For the text-containing cell, return its midpoint in [X, Y] coordinate format. 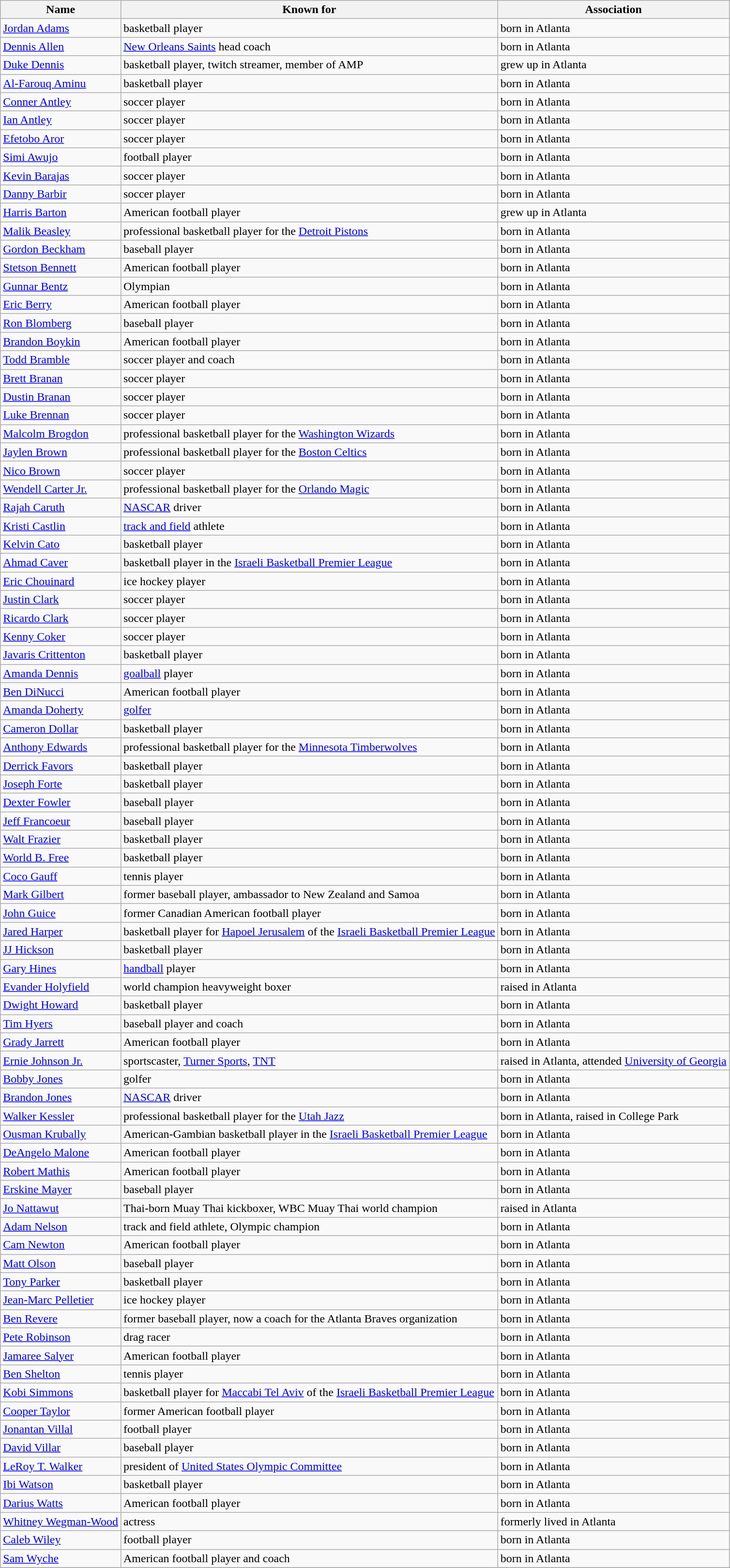
Erskine Mayer [61, 1190]
Grady Jarrett [61, 1042]
Jared Harper [61, 931]
Harris Barton [61, 212]
handball player [309, 968]
Robert Mathis [61, 1171]
Cam Newton [61, 1245]
Brandon Boykin [61, 342]
Tim Hyers [61, 1024]
track and field athlete [309, 526]
Justin Clark [61, 600]
Nico Brown [61, 470]
JJ Hickson [61, 950]
Rajah Caruth [61, 507]
Javaris Crittenton [61, 655]
Kenny Coker [61, 637]
track and field athlete, Olympic champion [309, 1226]
Caleb Wiley [61, 1540]
president of United States Olympic Committee [309, 1466]
Wendell Carter Jr. [61, 489]
Jordan Adams [61, 28]
Dustin Branan [61, 397]
American-Gambian basketball player in the Israeli Basketball Premier League [309, 1134]
Danny Barbir [61, 194]
Jo Nattawut [61, 1208]
Ernie Johnson Jr. [61, 1060]
Darius Watts [61, 1503]
Jonantan Villal [61, 1429]
professional basketball player for the Detroit Pistons [309, 231]
Ben DiNucci [61, 692]
Stetson Bennett [61, 268]
raised in Atlanta, attended University of Georgia [613, 1060]
former baseball player, now a coach for the Atlanta Braves organization [309, 1319]
Eric Chouinard [61, 581]
Malcolm Brogdon [61, 434]
Dennis Allen [61, 47]
former baseball player, ambassador to New Zealand and Samoa [309, 895]
Association [613, 10]
Walt Frazier [61, 839]
Al-Farouq Aminu [61, 83]
Known for [309, 10]
former American football player [309, 1411]
Cameron Dollar [61, 729]
Ben Revere [61, 1319]
Jaylen Brown [61, 452]
Jamaree Salyer [61, 1355]
world champion heavyweight boxer [309, 987]
David Villar [61, 1448]
basketball player for Maccabi Tel Aviv of the Israeli Basketball Premier League [309, 1392]
formerly lived in Atlanta [613, 1521]
former Canadian American football player [309, 913]
basketball player in the Israeli Basketball Premier League [309, 563]
Adam Nelson [61, 1226]
professional basketball player for the Orlando Magic [309, 489]
Amanda Dennis [61, 673]
basketball player, twitch streamer, member of AMP [309, 65]
Tony Parker [61, 1282]
Anthony Edwards [61, 747]
sportscaster, Turner Sports, TNT [309, 1060]
drag racer [309, 1337]
Derrick Favors [61, 765]
actress [309, 1521]
Mark Gilbert [61, 895]
Cooper Taylor [61, 1411]
Walker Kessler [61, 1116]
Dexter Fowler [61, 802]
professional basketball player for the Utah Jazz [309, 1116]
Kevin Barajas [61, 175]
DeAngelo Malone [61, 1153]
Thai-born Muay Thai kickboxer, WBC Muay Thai world champion [309, 1208]
New Orleans Saints head coach [309, 47]
Jean-Marc Pelletier [61, 1300]
Name [61, 10]
Ousman Krubally [61, 1134]
Sam Wyche [61, 1558]
Efetobo Aror [61, 139]
Brett Branan [61, 378]
Kelvin Cato [61, 544]
Evander Holyfield [61, 987]
John Guice [61, 913]
Kristi Castlin [61, 526]
baseball player and coach [309, 1024]
Gunnar Bentz [61, 286]
professional basketball player for the Minnesota Timberwolves [309, 747]
Luke Brennan [61, 415]
Pete Robinson [61, 1337]
Kobi Simmons [61, 1392]
Amanda Doherty [61, 710]
Whitney Wegman-Wood [61, 1521]
Conner Antley [61, 102]
Dwight Howard [61, 1005]
basketball player for Hapoel Jerusalem of the Israeli Basketball Premier League [309, 931]
Duke Dennis [61, 65]
goalball player [309, 673]
American football player and coach [309, 1558]
Ian Antley [61, 120]
Gordon Beckham [61, 249]
Ben Shelton [61, 1374]
Jeff Francoeur [61, 821]
Coco Gauff [61, 876]
Ahmad Caver [61, 563]
Ron Blomberg [61, 323]
soccer player and coach [309, 360]
professional basketball player for the Boston Celtics [309, 452]
born in Atlanta, raised in College Park [613, 1116]
Malik Beasley [61, 231]
LeRoy T. Walker [61, 1466]
Ibi Watson [61, 1485]
Olympian [309, 286]
Bobby Jones [61, 1079]
professional basketball player for the Washington Wizards [309, 434]
Matt Olson [61, 1263]
Simi Awujo [61, 157]
Eric Berry [61, 305]
Joseph Forte [61, 784]
Ricardo Clark [61, 618]
Brandon Jones [61, 1097]
Gary Hines [61, 968]
Todd Bramble [61, 360]
World B. Free [61, 858]
